Find where the given text appears and provide that cell's center as [x, y] coordinate. 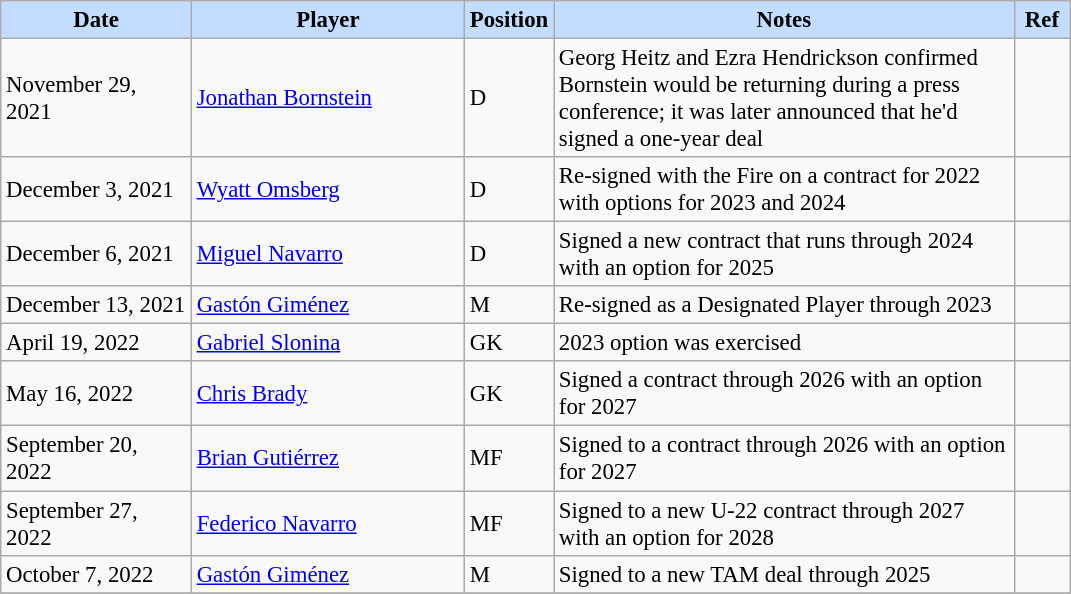
September 20, 2022 [96, 458]
Signed to a new U-22 contract through 2027 with an option for 2028 [784, 524]
Chris Brady [328, 394]
Wyatt Omsberg [328, 190]
December 3, 2021 [96, 190]
Date [96, 20]
Federico Navarro [328, 524]
December 6, 2021 [96, 254]
2023 option was exercised [784, 343]
Re-signed with the Fire on a contract for 2022 with options for 2023 and 2024 [784, 190]
Jonathan Bornstein [328, 98]
Miguel Navarro [328, 254]
April 19, 2022 [96, 343]
December 13, 2021 [96, 305]
Brian Gutiérrez [328, 458]
Position [508, 20]
Ref [1042, 20]
Signed to a new TAM deal through 2025 [784, 574]
November 29, 2021 [96, 98]
Re-signed as a Designated Player through 2023 [784, 305]
May 16, 2022 [96, 394]
Signed a new contract that runs through 2024 with an option for 2025 [784, 254]
October 7, 2022 [96, 574]
Notes [784, 20]
Gabriel Slonina [328, 343]
Player [328, 20]
Signed a contract through 2026 with an option for 2027 [784, 394]
September 27, 2022 [96, 524]
Signed to a contract through 2026 with an option for 2027 [784, 458]
